From the cell containing the given text, extract its center point as [X, Y] coordinate. 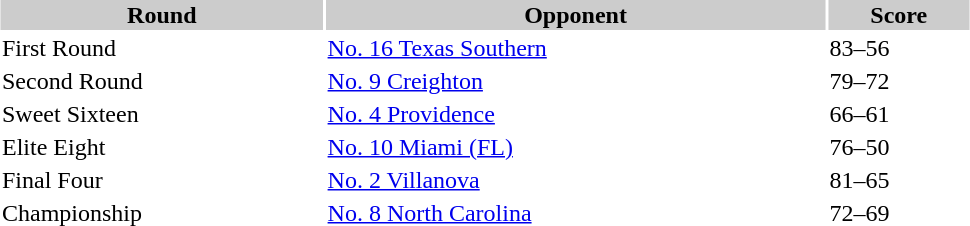
No. 16 Texas Southern [576, 48]
No. 9 Creighton [576, 81]
76–50 [898, 147]
First Round [162, 48]
83–56 [898, 48]
66–61 [898, 114]
Opponent [576, 15]
81–65 [898, 180]
Second Round [162, 81]
No. 10 Miami (FL) [576, 147]
79–72 [898, 81]
Sweet Sixteen [162, 114]
Elite Eight [162, 147]
Round [162, 15]
No. 4 Providence [576, 114]
Score [898, 15]
No. 2 Villanova [576, 180]
Final Four [162, 180]
